From the cell containing the given text, extract its center point as (X, Y) coordinate. 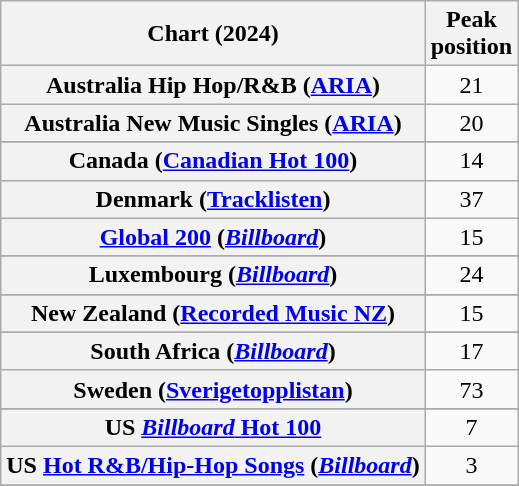
Global 200 (Billboard) (213, 237)
US Hot R&B/Hip-Hop Songs (Billboard) (213, 465)
37 (471, 199)
Australia New Music Singles (ARIA) (213, 123)
Peakposition (471, 34)
20 (471, 123)
New Zealand (Recorded Music NZ) (213, 313)
7 (471, 427)
73 (471, 389)
24 (471, 275)
Sweden (Sverigetopplistan) (213, 389)
Chart (2024) (213, 34)
Australia Hip Hop/R&B (ARIA) (213, 85)
14 (471, 161)
US Billboard Hot 100 (213, 427)
17 (471, 351)
Luxembourg (Billboard) (213, 275)
3 (471, 465)
South Africa (Billboard) (213, 351)
21 (471, 85)
Canada (Canadian Hot 100) (213, 161)
Denmark (Tracklisten) (213, 199)
